Identify which cell holds the provided text, then report its (x, y) central coordinate. 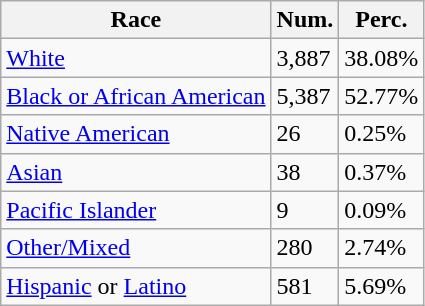
26 (305, 134)
0.37% (382, 172)
Pacific Islander (136, 210)
Black or African American (136, 96)
Native American (136, 134)
Asian (136, 172)
Other/Mixed (136, 248)
52.77% (382, 96)
Num. (305, 20)
5.69% (382, 286)
581 (305, 286)
9 (305, 210)
280 (305, 248)
38.08% (382, 58)
Perc. (382, 20)
Hispanic or Latino (136, 286)
38 (305, 172)
5,387 (305, 96)
2.74% (382, 248)
3,887 (305, 58)
Race (136, 20)
White (136, 58)
0.25% (382, 134)
0.09% (382, 210)
